Scan for the cell matching the given text and deliver its (X, Y) coordinate at center. 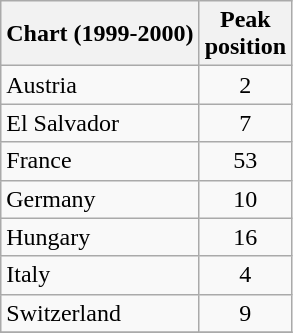
Hungary (100, 237)
16 (245, 237)
Germany (100, 199)
El Salvador (100, 123)
Italy (100, 275)
Chart (1999-2000) (100, 34)
7 (245, 123)
2 (245, 85)
Switzerland (100, 313)
France (100, 161)
10 (245, 199)
Peakposition (245, 34)
4 (245, 275)
53 (245, 161)
Austria (100, 85)
9 (245, 313)
